Return the [X, Y] coordinate for the center point of the cell that contains the specified text.  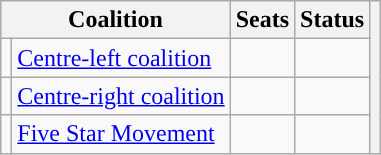
Five Star Movement [121, 134]
Centre-right coalition [121, 96]
Coalition [116, 20]
Seats [262, 20]
Status [332, 20]
Centre-left coalition [121, 58]
